Determine the (X, Y) coordinate at the center of the cell enclosing the given text.  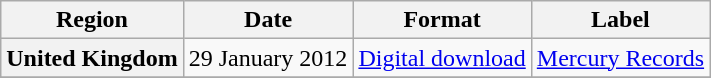
Label (620, 20)
Digital download (442, 58)
29 January 2012 (268, 58)
Format (442, 20)
Mercury Records (620, 58)
Date (268, 20)
Region (92, 20)
United Kingdom (92, 58)
